For the text-containing cell, return its midpoint in (x, y) coordinate format. 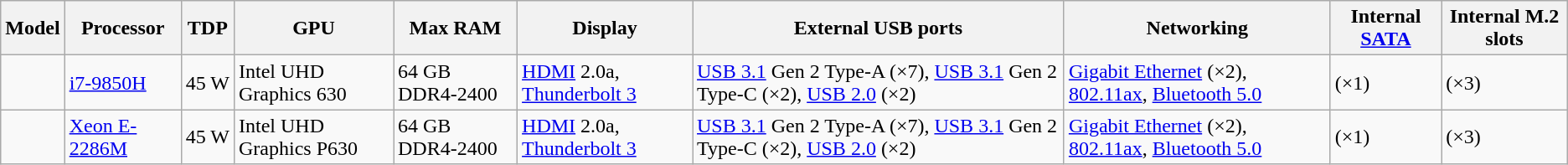
External USB ports (878, 28)
Xeon E-2286M (122, 137)
Networking (1197, 28)
Internal SATA (1385, 28)
Internal M.2 slots (1504, 28)
Intel UHD Graphics 630 (313, 82)
Max RAM (456, 28)
TDP (208, 28)
GPU (313, 28)
i7-9850H (122, 82)
Intel UHD Graphics P630 (313, 137)
Model (33, 28)
Display (605, 28)
Processor (122, 28)
